For the text-containing cell, return its midpoint in [x, y] coordinate format. 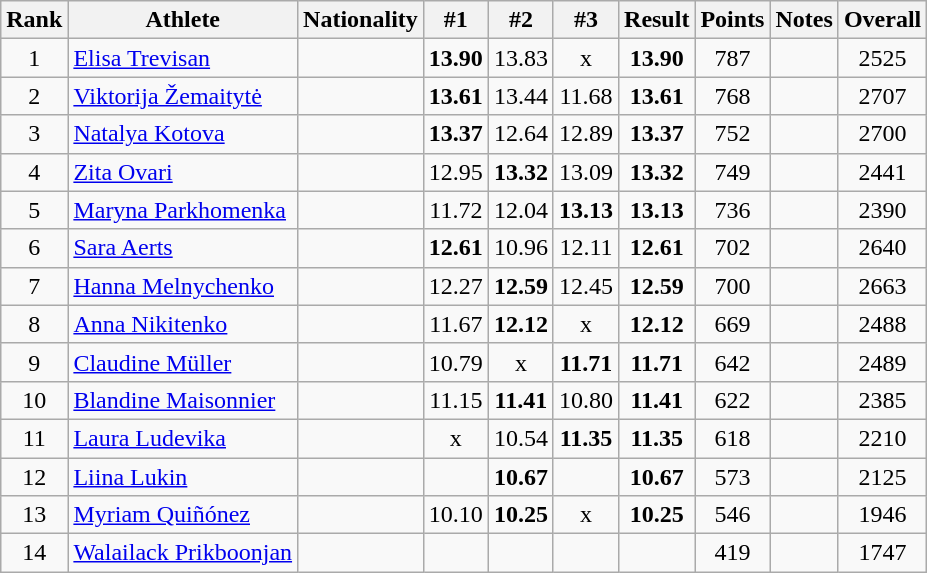
546 [732, 515]
Zita Ovari [183, 172]
Anna Nikitenko [183, 324]
618 [732, 438]
10.79 [456, 362]
Rank [34, 20]
12.89 [586, 134]
1946 [882, 515]
3 [34, 134]
Overall [882, 20]
10.10 [456, 515]
10.96 [520, 248]
Points [732, 20]
2663 [882, 286]
2 [34, 96]
12.11 [586, 248]
8 [34, 324]
1747 [882, 553]
1 [34, 58]
11.68 [586, 96]
2489 [882, 362]
Athlete [183, 20]
Blandine Maisonnier [183, 400]
4 [34, 172]
2707 [882, 96]
#3 [586, 20]
642 [732, 362]
Nationality [361, 20]
11.67 [456, 324]
6 [34, 248]
622 [732, 400]
752 [732, 134]
Result [657, 20]
10 [34, 400]
Viktorija Žemaitytė [183, 96]
5 [34, 210]
11 [34, 438]
11.15 [456, 400]
10.54 [520, 438]
#1 [456, 20]
14 [34, 553]
2640 [882, 248]
2385 [882, 400]
13.44 [520, 96]
#2 [520, 20]
768 [732, 96]
787 [732, 58]
419 [732, 553]
12.45 [586, 286]
736 [732, 210]
2210 [882, 438]
13.83 [520, 58]
Natalya Kotova [183, 134]
Hanna Melnychenko [183, 286]
12.27 [456, 286]
13 [34, 515]
13.09 [586, 172]
9 [34, 362]
2525 [882, 58]
2390 [882, 210]
11.72 [456, 210]
Liina Lukin [183, 477]
Sara Aerts [183, 248]
Claudine Müller [183, 362]
2441 [882, 172]
Maryna Parkhomenka [183, 210]
700 [732, 286]
2488 [882, 324]
749 [732, 172]
12.95 [456, 172]
2700 [882, 134]
12 [34, 477]
Laura Ludevika [183, 438]
Walailack Prikboonjan [183, 553]
7 [34, 286]
Elisa Trevisan [183, 58]
2125 [882, 477]
702 [732, 248]
Myriam Quiñónez [183, 515]
12.64 [520, 134]
10.80 [586, 400]
Notes [804, 20]
669 [732, 324]
573 [732, 477]
12.04 [520, 210]
